Scan for the cell matching the given text and deliver its [x, y] coordinate at center. 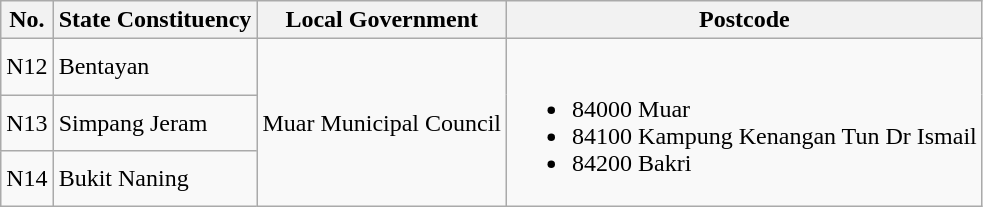
N12 [27, 67]
No. [27, 20]
Bukit Naning [155, 178]
84000 Muar84100 Kampung Kenangan Tun Dr Ismail84200 Bakri [745, 122]
Local Government [382, 20]
Muar Municipal Council [382, 122]
Postcode [745, 20]
N14 [27, 178]
State Constituency [155, 20]
Simpang Jeram [155, 122]
Bentayan [155, 67]
N13 [27, 122]
